Provide the (x, y) coordinate of the cell's center where the given text is located.  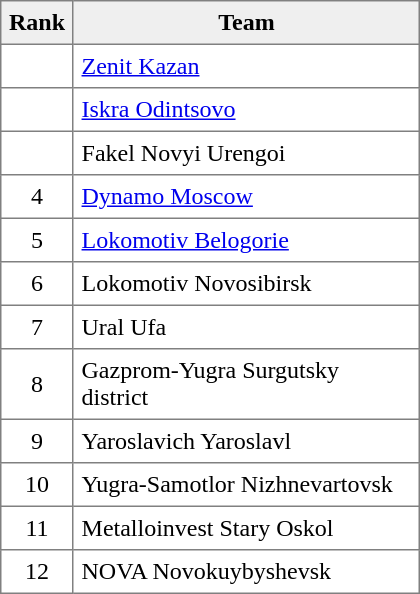
7 (38, 327)
12 (38, 572)
Yugra-Samotlor Nizhnevartovsk (246, 485)
5 (38, 240)
Iskra Odintsovo (246, 110)
9 (38, 441)
4 (38, 197)
8 (38, 384)
NOVA Novokuybyshevsk (246, 572)
Lokomotiv Belogorie (246, 240)
Yaroslavich Yaroslavl (246, 441)
Ural Ufa (246, 327)
Lokomotiv Novosibirsk (246, 284)
Fakel Novyi Urengoi (246, 153)
10 (38, 485)
Zenit Kazan (246, 66)
6 (38, 284)
Gazprom-Yugra Surgutsky district (246, 384)
11 (38, 528)
Dynamo Moscow (246, 197)
Rank (38, 23)
Team (246, 23)
Metalloinvest Stary Oskol (246, 528)
